Extract the (x, y) coordinate from the center of the cell holding the provided text.  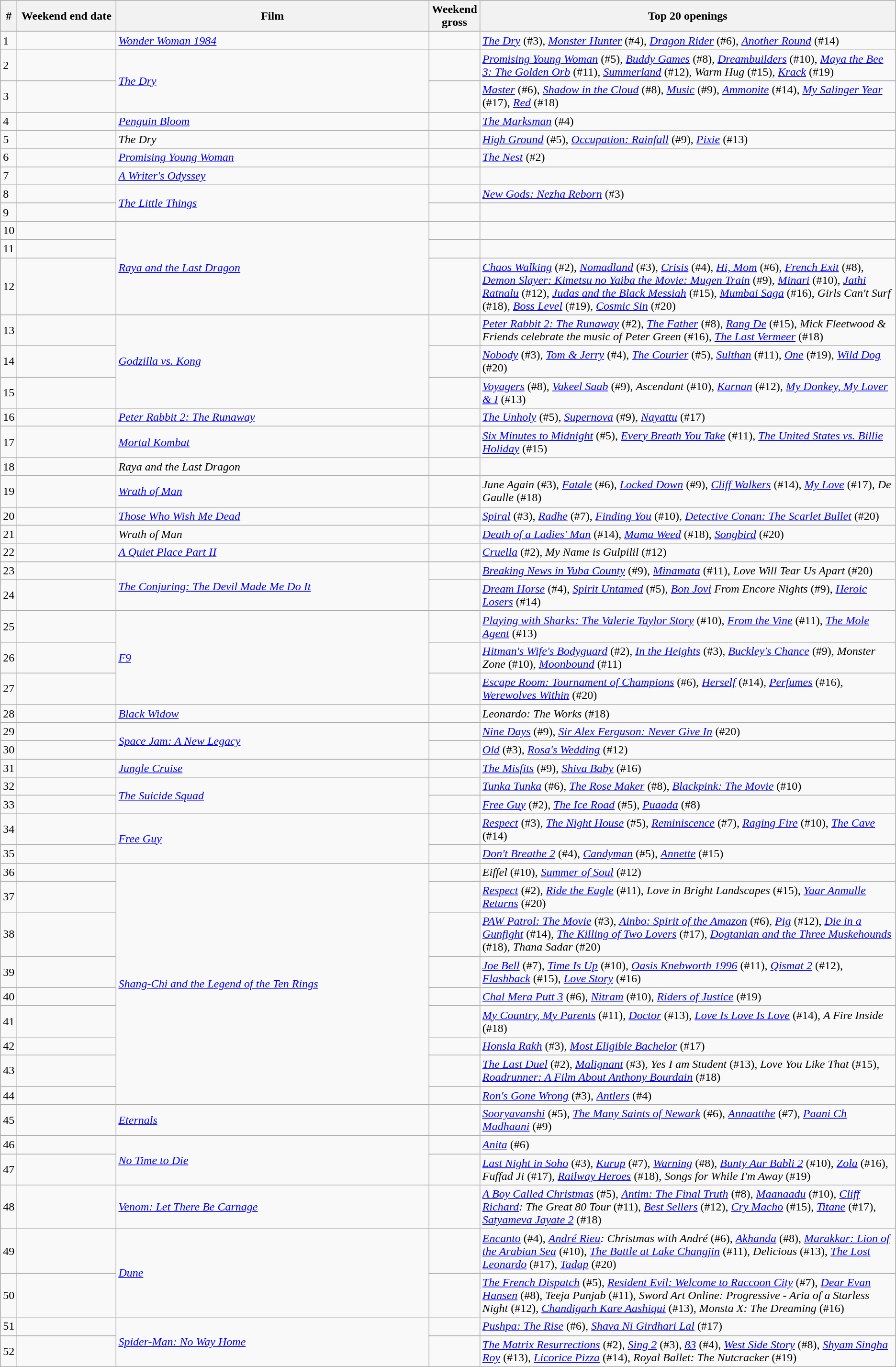
52 (9, 1351)
Old (#3), Rosa's Wedding (#12) (687, 750)
Penguin Bloom (273, 121)
The Little Things (273, 203)
Weekend end date (67, 16)
Sooryavanshi (#5), The Many Saints of Newark (#6), Annaatthe (#7), Paani Ch Madhaani (#9) (687, 1120)
24 (9, 595)
17 (9, 442)
The Conjuring: The Devil Made Me Do It (273, 586)
High Ground (#5), Occupation: Rainfall (#9), Pixie (#13) (687, 139)
The Unholy (#5), Supernova (#9), Nayattu (#17) (687, 417)
Wonder Woman 1984 (273, 41)
Honsla Rakh (#3), Most Eligible Bachelor (#17) (687, 1046)
9 (9, 212)
18 (9, 467)
Ron's Gone Wrong (#3), Antlers (#4) (687, 1096)
4 (9, 121)
Anita (#6) (687, 1145)
46 (9, 1145)
Pushpa: The Rise (#6), Shava Ni Girdhari Lal (#17) (687, 1326)
14 (9, 362)
New Gods: Nezha Reborn (#3) (687, 194)
7 (9, 176)
Space Jam: A New Legacy (273, 741)
20 (9, 516)
38 (9, 934)
The Marksman (#4) (687, 121)
No Time to Die (273, 1160)
36 (9, 872)
45 (9, 1120)
47 (9, 1170)
Death of a Ladies' Man (#14), Mama Weed (#18), Songbird (#20) (687, 534)
Leonardo: The Works (#18) (687, 714)
25 (9, 626)
Dream Horse (#4), Spirit Untamed (#5), Bon Jovi From Encore Nights (#9), Heroic Losers (#14) (687, 595)
39 (9, 972)
2 (9, 65)
The Misfits (#9), Shiva Baby (#16) (687, 768)
40 (9, 997)
43 (9, 1070)
1 (9, 41)
32 (9, 786)
Spider-Man: No Way Home (273, 1342)
Chal Mera Putt 3 (#6), Nitram (#10), Riders of Justice (#19) (687, 997)
# (9, 16)
Free Guy (#2), The Ice Road (#5), Puaada (#8) (687, 805)
23 (9, 571)
51 (9, 1326)
6 (9, 157)
The Suicide Squad (273, 796)
Dune (273, 1273)
31 (9, 768)
11 (9, 248)
Playing with Sharks: The Valerie Taylor Story (#10), From the Vine (#11), The Mole Agent (#13) (687, 626)
Nobody (#3), Tom & Jerry (#4), The Courier (#5), Sulthan (#11), One (#19), Wild Dog (#20) (687, 362)
Respect (#3), The Night House (#5), Reminiscence (#7), Raging Fire (#10), The Cave (#14) (687, 829)
3 (9, 97)
A Quiet Place Part II (273, 552)
Shang-Chi and the Legend of the Ten Rings (273, 984)
Joe Bell (#7), Time Is Up (#10), Oasis Knebworth 1996 (#11), Qismat 2 (#12), Flashback (#15), Love Story (#16) (687, 972)
Respect (#2), Ride the Eagle (#11), Love in Bright Landscapes (#15), Yaar Anmulle Returns (#20) (687, 897)
29 (9, 732)
Voyagers (#8), Vakeel Saab (#9), Ascendant (#10), Karnan (#12), My Donkey, My Lover & I (#13) (687, 392)
Master (#6), Shadow in the Cloud (#8), Music (#9), Ammonite (#14), My Salinger Year (#17), Red (#18) (687, 97)
Jungle Cruise (273, 768)
42 (9, 1046)
Breaking News in Yuba County (#9), Minamata (#11), Love Will Tear Us Apart (#20) (687, 571)
My Country, My Parents (#11), Doctor (#13), Love Is Love Is Love (#14), A Fire Inside (#18) (687, 1021)
35 (9, 854)
19 (9, 491)
13 (9, 330)
10 (9, 230)
37 (9, 897)
50 (9, 1295)
22 (9, 552)
Hitman's Wife's Bodyguard (#2), In the Heights (#3), Buckley's Chance (#9), Monster Zone (#10), Moonbound (#11) (687, 658)
Those Who Wish Me Dead (273, 516)
Don't Breathe 2 (#4), Candyman (#5), Annette (#15) (687, 854)
Top 20 openings (687, 16)
Peter Rabbit 2: The Runaway (273, 417)
June Again (#3), Fatale (#6), Locked Down (#9), Cliff Walkers (#14), My Love (#17), De Gaulle (#18) (687, 491)
49 (9, 1251)
44 (9, 1096)
A Writer's Odyssey (273, 176)
16 (9, 417)
The Last Duel (#2), Malignant (#3), Yes I am Student (#13), Love You Like That (#15), Roadrunner: A Film About Anthony Bourdain (#18) (687, 1070)
The Dry (#3), Monster Hunter (#4), Dragon Rider (#6), Another Round (#14) (687, 41)
34 (9, 829)
15 (9, 392)
Eternals (273, 1120)
Eiffel (#10), Summer of Soul (#12) (687, 872)
Venom: Let There Be Carnage (273, 1207)
Tunka Tunka (#6), The Rose Maker (#8), Blackpink: The Movie (#10) (687, 786)
5 (9, 139)
Weekendgross (455, 16)
Free Guy (273, 839)
27 (9, 688)
21 (9, 534)
Film (273, 16)
Nine Days (#9), Sir Alex Ferguson: Never Give In (#20) (687, 732)
26 (9, 658)
8 (9, 194)
48 (9, 1207)
41 (9, 1021)
F9 (273, 658)
The Nest (#2) (687, 157)
Promising Young Woman (273, 157)
33 (9, 805)
Escape Room: Tournament of Champions (#6), Herself (#14), Perfumes (#16), Werewolves Within (#20) (687, 688)
Cruella (#2), My Name is Gulpilil (#12) (687, 552)
30 (9, 750)
28 (9, 714)
Spiral (#3), Radhe (#7), Finding You (#10), Detective Conan: The Scarlet Bullet (#20) (687, 516)
Godzilla vs. Kong (273, 362)
12 (9, 286)
Mortal Kombat (273, 442)
Six Minutes to Midnight (#5), Every Breath You Take (#11), The United States vs. Billie Holiday (#15) (687, 442)
Black Widow (273, 714)
